From the cell containing the given text, extract its center point as [x, y] coordinate. 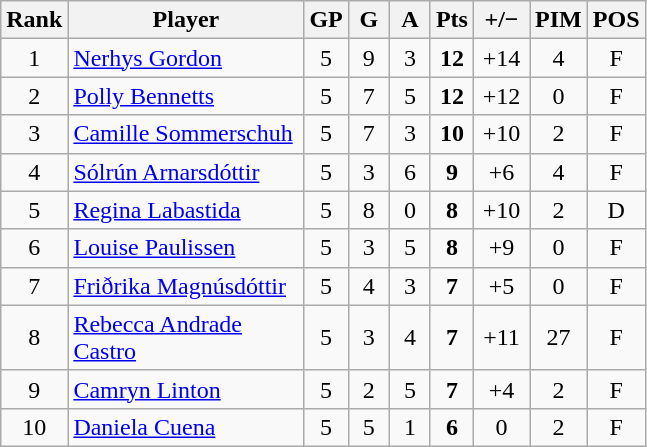
D [616, 210]
+14 [501, 58]
G [368, 20]
+11 [501, 338]
+9 [501, 248]
Pts [452, 20]
Camryn Linton [186, 389]
Polly Bennetts [186, 96]
Rebecca Andrade Castro [186, 338]
Louise Paulissen [186, 248]
POS [616, 20]
Sólrún Arnarsdóttir [186, 172]
+4 [501, 389]
Rank [34, 20]
Nerhys Gordon [186, 58]
Player [186, 20]
Regina Labastida [186, 210]
A [410, 20]
+5 [501, 286]
+/− [501, 20]
PIM [559, 20]
Daniela Cuena [186, 427]
Friðrika Magnúsdóttir [186, 286]
+12 [501, 96]
Camille Sommerschuh [186, 134]
GP [326, 20]
27 [559, 338]
+6 [501, 172]
